Extract the [X, Y] coordinate from the center of the cell holding the provided text.  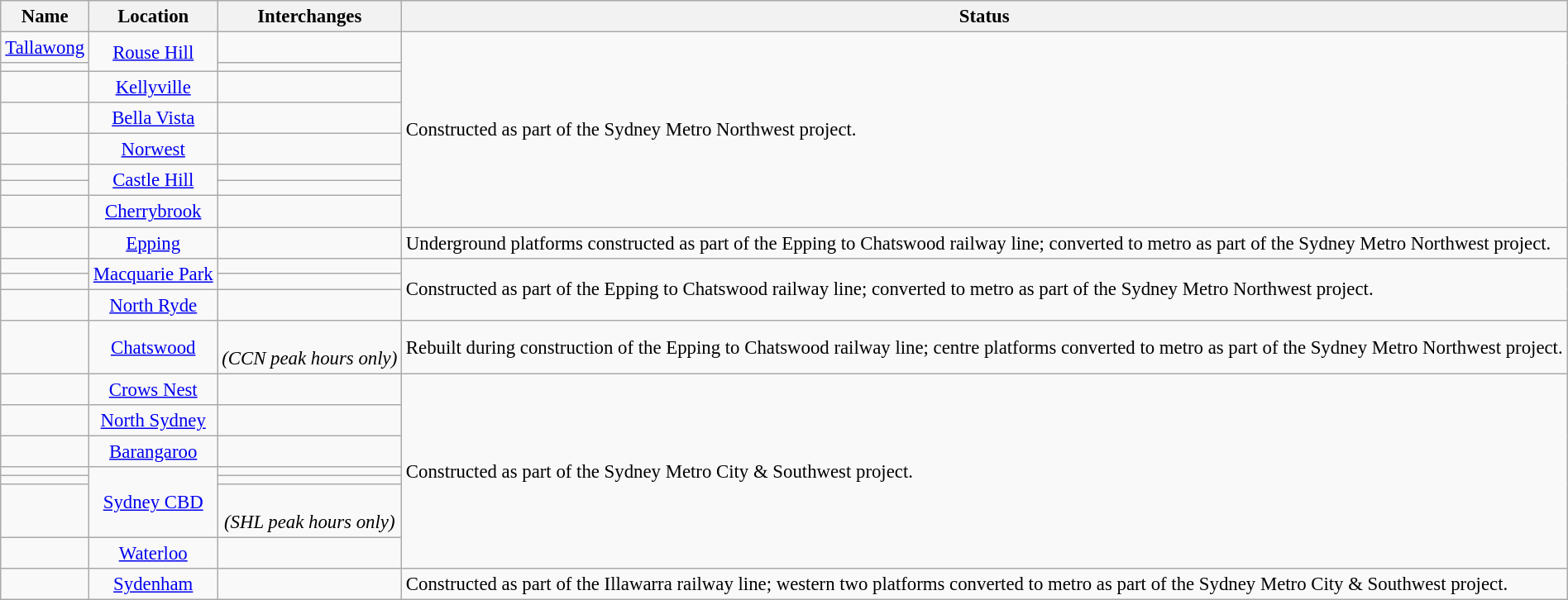
Status [984, 17]
Norwest [152, 150]
Tallawong [45, 48]
Macquarie Park [152, 274]
Waterloo [152, 554]
Crows Nest [152, 389]
Constructed as part of the Sydney Metro Northwest project. [984, 130]
Underground platforms constructed as part of the Epping to Chatswood railway line; converted to metro as part of the Sydney Metro Northwest project. [984, 243]
Constructed as part of the Illawarra railway line; western two platforms converted to metro as part of the Sydney Metro City & Southwest project. [984, 584]
Name [45, 17]
Castle Hill [152, 181]
Barangaroo [152, 451]
Location [152, 17]
North Ryde [152, 305]
Constructed as part of the Epping to Chatswood railway line; converted to metro as part of the Sydney Metro Northwest project. [984, 289]
Kellyville [152, 88]
Chatswood [152, 347]
Cherrybrook [152, 212]
Interchanges [309, 17]
Sydenham [152, 584]
Bella Vista [152, 118]
Sydney CBD [152, 502]
(SHL peak hours only) [309, 511]
Rouse Hill [152, 52]
Epping [152, 243]
Constructed as part of the Sydney Metro City & Southwest project. [984, 471]
North Sydney [152, 421]
(CCN peak hours only) [309, 347]
